Detect which cell encompasses the target text, then output its (X, Y) center coordinate. 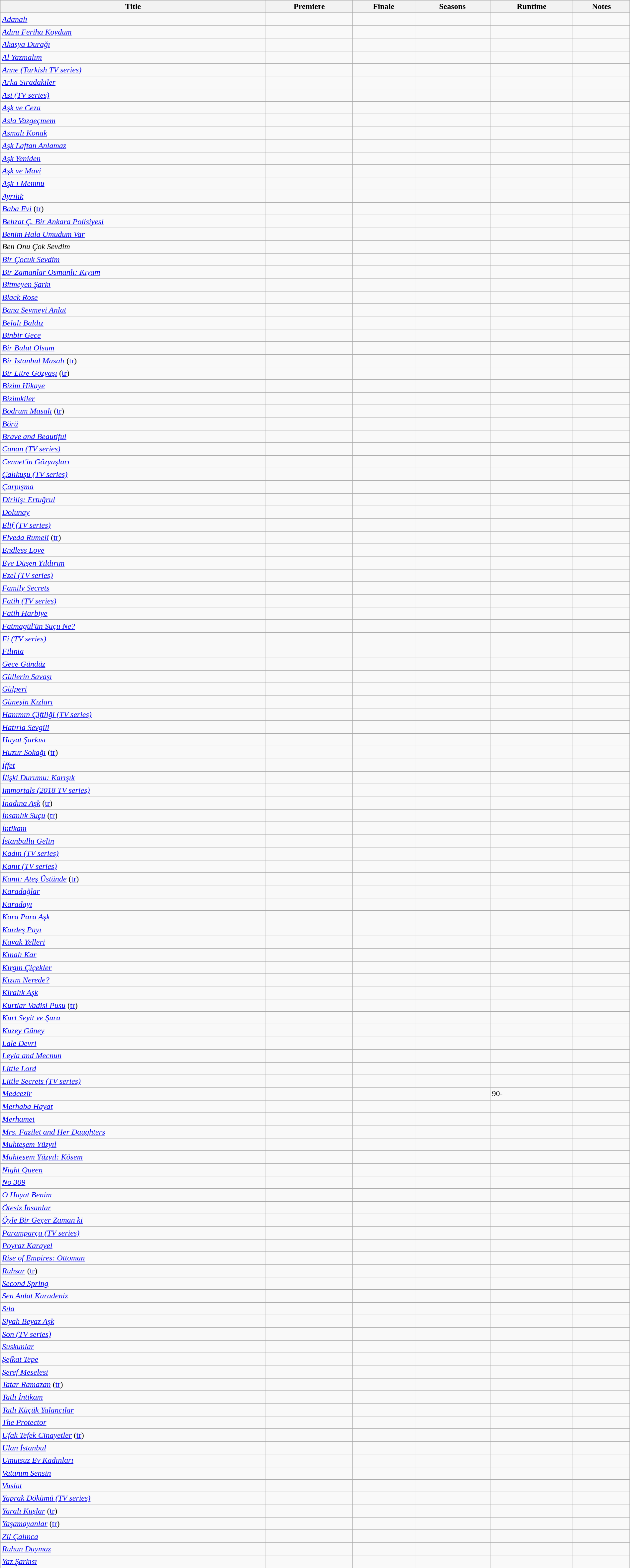
Ruhsar (tr) (133, 1271)
Hanımın Çiftliği (TV series) (133, 714)
Night Queen (133, 1169)
Aşk-ı Memnu (133, 184)
Ayrılık (133, 196)
Behzat Ç. Bir Ankara Polisiyesi (133, 222)
Bir Istanbul Masalı (tr) (133, 360)
Little Secrets (TV series) (133, 1081)
Dolunay (133, 512)
Yaşamayanlar (tr) (133, 1523)
Kiralık Aşk (133, 993)
Elveda Rumeli (tr) (133, 537)
İffet (133, 765)
Adını Feriha Koydum (133, 32)
Merhaba Hayat (133, 1106)
Lale Devri (133, 1043)
Karadayı (133, 904)
Karadağlar (133, 891)
Sıla (133, 1309)
Bodrum Masalı (tr) (133, 411)
Siyah Beyaz Aşk (133, 1321)
Canan (TV series) (133, 449)
Bir Bulut Olsam (133, 348)
Ezel (TV series) (133, 576)
Kurt Seyit ve Şura (133, 1018)
Yaprak Dökümü (TV series) (133, 1498)
Fi (TV series) (133, 639)
Kınalı Kar (133, 955)
Vuslat (133, 1486)
İlişki Durumu: Karışık (133, 778)
Baba Evi (tr) (133, 209)
Fatih (TV series) (133, 601)
Ben Onu Çok Sevdim (133, 247)
Muhteşem Yüzyıl: Kösem (133, 1157)
Asmalı Konak (133, 133)
Kavak Yelleri (133, 942)
Rise of Empires: Ottoman (133, 1258)
Adanalı (133, 19)
No 309 (133, 1182)
Bir Litre Gözyaşı (tr) (133, 373)
Ötesiz İnsanlar (133, 1208)
The Protector (133, 1423)
İnsanlık Suçu (tr) (133, 816)
Diriliş: Ertuğrul (133, 500)
Zil Çalınca (133, 1536)
Bir Zamanlar Osmanlı: Kıyam (133, 272)
Notes (601, 7)
Poyraz Karayel (133, 1245)
Fatih Harbiye (133, 613)
Black Rose (133, 297)
Mrs. Fazilet and Her Daughters (133, 1132)
Kanıt: Ateş Üstünde (tr) (133, 879)
Medcezir (133, 1094)
Benim Hala Umudum Var (133, 234)
Asla Vazgeçmem (133, 120)
Second Spring (133, 1283)
İnadına Aşk (tr) (133, 803)
Güneşin Kızları (133, 702)
Arka Sıradakiler (133, 82)
Title (133, 7)
Son (TV series) (133, 1334)
Ulan İstanbul (133, 1448)
Yaz Şarkısı (133, 1561)
Brave and Beautiful (133, 436)
Gece Gündüz (133, 664)
Aşk Laftan Anlamaz (133, 145)
Kırgın Çiçekler (133, 968)
Finale (383, 7)
Cennet'in Gözyaşları (133, 462)
Çarpışma (133, 487)
Aşk ve Mavi (133, 171)
Kardeş Payı (133, 929)
Bizimkiler (133, 399)
Vatanım Sensin (133, 1473)
Şefkat Tepe (133, 1359)
Little Lord (133, 1068)
Suskunlar (133, 1346)
90- (532, 1094)
Paramparça (TV series) (133, 1233)
Immortals (2018 TV series) (133, 790)
Kızım Nerede? (133, 980)
İstanbullu Gelin (133, 841)
Runtime (532, 7)
Gülperi (133, 689)
Family Secrets (133, 588)
Hayat Şarkısı (133, 740)
Kuzey Güney (133, 1031)
Al Yazmalım (133, 57)
Anne (Turkish TV series) (133, 70)
Şeref Meselesi (133, 1372)
Bir Çocuk Sevdim (133, 259)
Kara Para Aşk (133, 917)
Merhamet (133, 1119)
Aşk Yeniden (133, 158)
Kadın (TV series) (133, 854)
Premiere (309, 7)
Sen Anlat Karadeniz (133, 1296)
Aşk ve Ceza (133, 108)
Seasons (453, 7)
Belalı Baldız (133, 323)
Asi (TV series) (133, 95)
Ufak Tefek Cinayetler (tr) (133, 1435)
Huzur Sokağı (tr) (133, 752)
Bana Sevmeyi Anlat (133, 310)
Tatlı İntikam (133, 1397)
Ruhun Duymaz (133, 1549)
Börü (133, 424)
Eve Düşen Yıldırım (133, 563)
Filinta (133, 651)
Binbir Gece (133, 335)
Çalıkuşu (TV series) (133, 474)
O Hayat Benim (133, 1195)
Tatar Ramazan (tr) (133, 1385)
Akasya Durağı (133, 45)
Leyla and Mecnun (133, 1056)
Bizim Hikaye (133, 386)
İntikam (133, 828)
Hatırla Sevgili (133, 727)
Güllerin Savaşı (133, 677)
Muhteşem Yüzyıl (133, 1144)
Endless Love (133, 550)
Kurtlar Vadisi Pusu (tr) (133, 1005)
Kanıt (TV series) (133, 866)
Elif (TV series) (133, 525)
Bitmeyen Şarkı (133, 285)
Yaralı Kuşlar (tr) (133, 1511)
Öyle Bir Geçer Zaman ki (133, 1220)
Umutsuz Ev Kadınları (133, 1460)
Fatmagül'ün Suçu Ne? (133, 626)
Tatlı Küçük Yalancılar (133, 1410)
